Output the (x, y) coordinate of the center of the cell containing the given text.  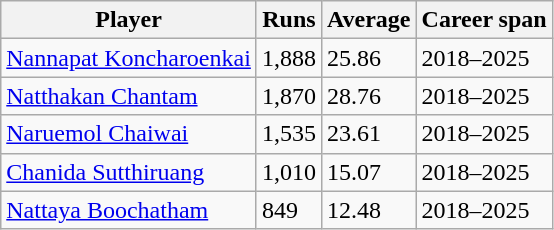
1,870 (288, 96)
12.48 (368, 210)
849 (288, 210)
Nattaya Boochatham (129, 210)
25.86 (368, 58)
Career span (484, 20)
Natthakan Chantam (129, 96)
15.07 (368, 172)
Nannapat Koncharoenkai (129, 58)
23.61 (368, 134)
Runs (288, 20)
1,535 (288, 134)
1,888 (288, 58)
Naruemol Chaiwai (129, 134)
Player (129, 20)
Average (368, 20)
Chanida Sutthiruang (129, 172)
28.76 (368, 96)
1,010 (288, 172)
